Output the (x, y) coordinate of the center of the cell containing the given text.  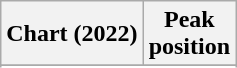
Chart (2022) (72, 34)
Peakposition (189, 34)
